Return the [X, Y] coordinate for the center point of the cell that contains the specified text.  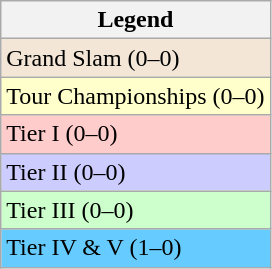
Tier IV & V (1–0) [136, 248]
Grand Slam (0–0) [136, 58]
Tier III (0–0) [136, 210]
Tier I (0–0) [136, 134]
Tier II (0–0) [136, 172]
Legend [136, 20]
Tour Championships (0–0) [136, 96]
